From the cell containing the given text, extract its center point as (x, y) coordinate. 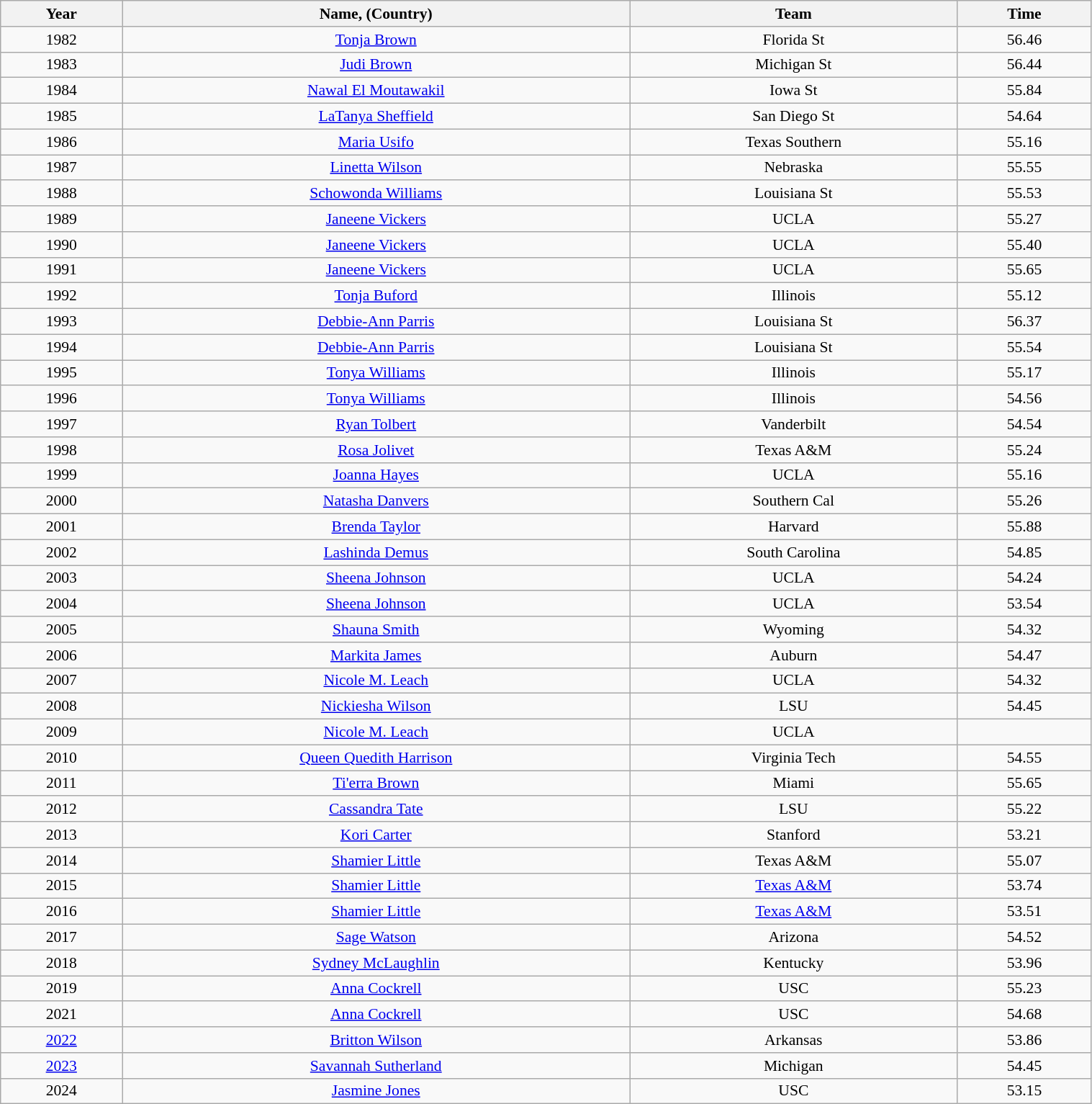
Queen Quedith Harrison (376, 758)
55.84 (1024, 91)
1985 (62, 117)
Sydney McLaughlin (376, 963)
2011 (62, 784)
53.54 (1024, 604)
2006 (62, 655)
55.12 (1024, 296)
54.55 (1024, 758)
2010 (62, 758)
2003 (62, 578)
South Carolina (793, 552)
1988 (62, 194)
1982 (62, 40)
Michigan (793, 1066)
Harvard (793, 527)
1989 (62, 219)
Virginia Tech (793, 758)
Texas Southern (793, 142)
1998 (62, 450)
Linetta Wilson (376, 168)
1994 (62, 347)
55.88 (1024, 527)
1983 (62, 65)
Name, (Country) (376, 14)
2023 (62, 1066)
54.24 (1024, 578)
Maria Usifo (376, 142)
2005 (62, 629)
Joanna Hayes (376, 475)
2012 (62, 809)
53.96 (1024, 963)
Britton Wilson (376, 1040)
Wyoming (793, 629)
54.68 (1024, 1015)
Brenda Taylor (376, 527)
Schowonda Williams (376, 194)
55.26 (1024, 501)
Tonja Brown (376, 40)
2018 (62, 963)
Jasmine Jones (376, 1091)
54.64 (1024, 117)
55.55 (1024, 168)
Cassandra Tate (376, 809)
Tonja Buford (376, 296)
Team (793, 14)
2022 (62, 1040)
Ti'erra Brown (376, 784)
1999 (62, 475)
53.86 (1024, 1040)
2024 (62, 1091)
Lashinda Demus (376, 552)
Iowa St (793, 91)
Miami (793, 784)
1984 (62, 91)
San Diego St (793, 117)
54.47 (1024, 655)
54.52 (1024, 938)
Nawal El Moutawakil (376, 91)
1995 (62, 373)
56.37 (1024, 322)
2008 (62, 706)
2015 (62, 886)
2021 (62, 1015)
LaTanya Sheffield (376, 117)
2007 (62, 681)
2009 (62, 732)
Florida St (793, 40)
55.23 (1024, 989)
54.54 (1024, 424)
2002 (62, 552)
Kentucky (793, 963)
55.07 (1024, 861)
2017 (62, 938)
53.51 (1024, 912)
Markita James (376, 655)
53.15 (1024, 1091)
54.56 (1024, 399)
55.22 (1024, 809)
55.27 (1024, 219)
Judi Brown (376, 65)
Stanford (793, 835)
Savannah Sutherland (376, 1066)
Natasha Danvers (376, 501)
Year (62, 14)
1996 (62, 399)
1990 (62, 245)
2014 (62, 861)
55.40 (1024, 245)
2004 (62, 604)
55.17 (1024, 373)
Nickiesha Wilson (376, 706)
Arizona (793, 938)
Sage Watson (376, 938)
53.74 (1024, 886)
2001 (62, 527)
Arkansas (793, 1040)
1986 (62, 142)
54.85 (1024, 552)
2019 (62, 989)
Southern Cal (793, 501)
Shauna Smith (376, 629)
Rosa Jolivet (376, 450)
2016 (62, 912)
53.21 (1024, 835)
Ryan Tolbert (376, 424)
2000 (62, 501)
Vanderbilt (793, 424)
Kori Carter (376, 835)
56.46 (1024, 40)
Auburn (793, 655)
55.24 (1024, 450)
56.44 (1024, 65)
Michigan St (793, 65)
55.54 (1024, 347)
Time (1024, 14)
2013 (62, 835)
1993 (62, 322)
1992 (62, 296)
55.53 (1024, 194)
1987 (62, 168)
1997 (62, 424)
1991 (62, 270)
Nebraska (793, 168)
